Identify which cell holds the provided text, then report its [X, Y] central coordinate. 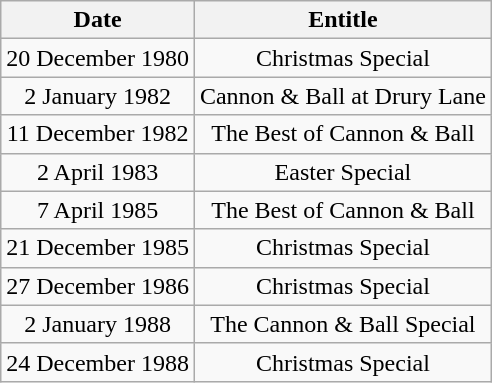
Date [98, 20]
2 January 1982 [98, 96]
Entitle [342, 20]
24 December 1988 [98, 362]
20 December 1980 [98, 58]
2 January 1988 [98, 324]
7 April 1985 [98, 210]
27 December 1986 [98, 286]
11 December 1982 [98, 134]
Cannon & Ball at Drury Lane [342, 96]
The Cannon & Ball Special [342, 324]
Easter Special [342, 172]
21 December 1985 [98, 248]
2 April 1983 [98, 172]
